Search for the cell housing the specified text and yield its [X, Y] center coordinate. 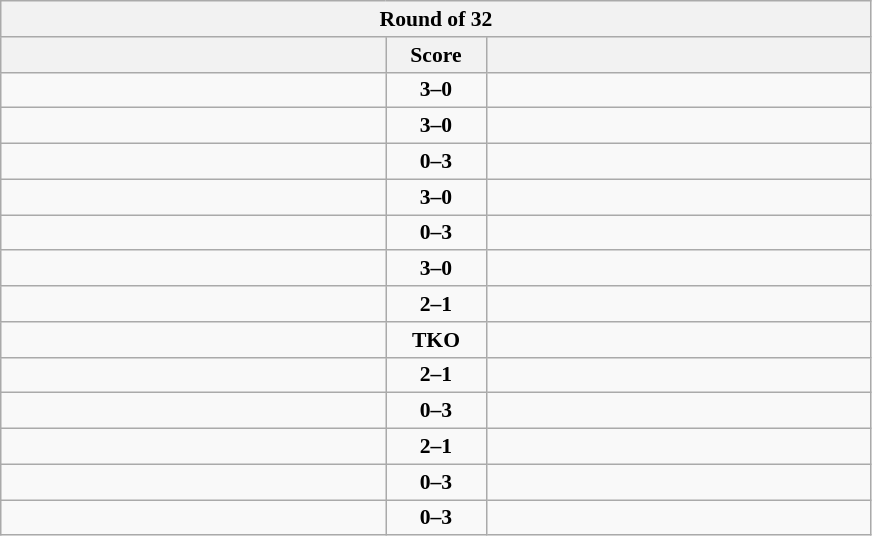
Score [436, 55]
TKO [436, 340]
Round of 32 [436, 19]
